Provide the [x, y] coordinate of the cell's center where the given text is located.  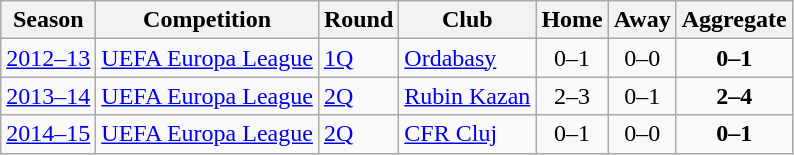
Competition [208, 20]
2–3 [572, 96]
2013–14 [48, 96]
1Q [358, 58]
CFR Cluj [468, 134]
Home [572, 20]
2–4 [734, 96]
2012–13 [48, 58]
Ordabasy [468, 58]
Rubin Kazan [468, 96]
2014–15 [48, 134]
Aggregate [734, 20]
Round [358, 20]
Season [48, 20]
Away [642, 20]
Club [468, 20]
